Find where the given text appears and provide that cell's center as (x, y) coordinate. 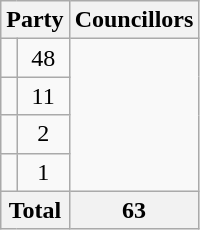
63 (134, 210)
Total (35, 210)
Party (35, 20)
Councillors (134, 20)
48 (43, 58)
1 (43, 172)
2 (43, 134)
11 (43, 96)
